Search for the cell housing the specified text and yield its (X, Y) center coordinate. 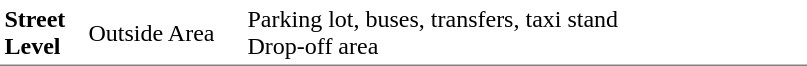
Street Level (42, 33)
Outside Area (164, 33)
Parking lot, buses, transfers, taxi standDrop-off area (525, 33)
